Output the [X, Y] coordinate of the center of the cell containing the given text.  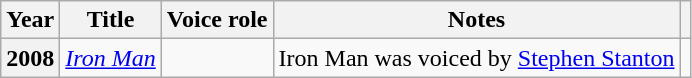
Title [111, 20]
Year [30, 20]
2008 [30, 58]
Iron Man [111, 58]
Notes [476, 20]
Iron Man was voiced by Stephen Stanton [476, 58]
Voice role [217, 20]
